Determine the [x, y] coordinate at the center of the cell enclosing the given text.  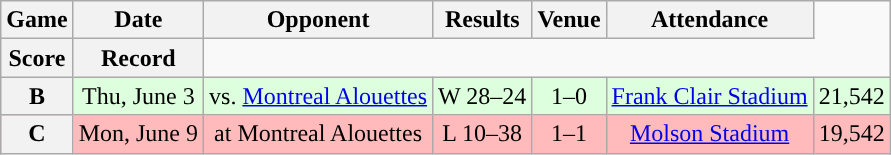
Record [138, 58]
Molson Stadium [710, 134]
Results [482, 20]
1–1 [569, 134]
Mon, June 9 [138, 134]
19,542 [852, 134]
Attendance [710, 20]
B [37, 96]
Thu, June 3 [138, 96]
1–0 [569, 96]
21,542 [852, 96]
Score [37, 58]
Frank Clair Stadium [710, 96]
Game [37, 20]
Venue [569, 20]
C [37, 134]
L 10–38 [482, 134]
W 28–24 [482, 96]
Opponent [318, 20]
vs. Montreal Alouettes [318, 96]
Date [138, 20]
at Montreal Alouettes [318, 134]
